Find where the given text appears and provide that cell's center as (x, y) coordinate. 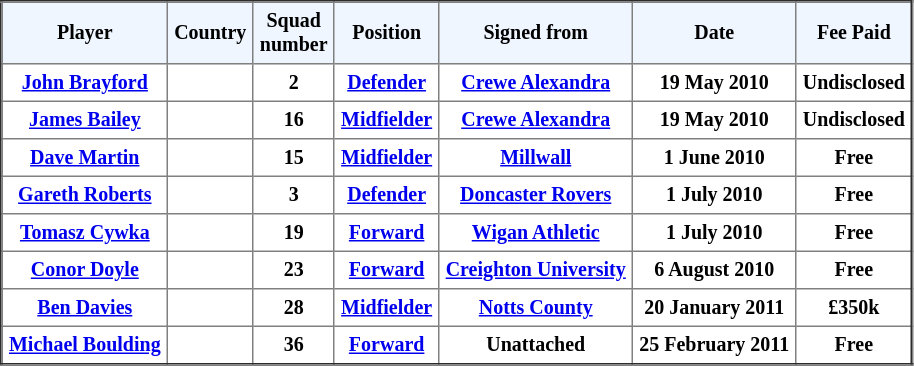
Ben Davies (85, 308)
Squadnumber (294, 33)
20 January 2011 (714, 308)
£350k (854, 308)
16 (294, 120)
36 (294, 345)
Unattached (536, 345)
28 (294, 308)
Country (210, 33)
2 (294, 83)
Player (85, 33)
6 August 2010 (714, 270)
Tomasz Cywka (85, 233)
Millwall (536, 158)
19 (294, 233)
John Brayford (85, 83)
Gareth Roberts (85, 195)
Date (714, 33)
Creighton University (536, 270)
Notts County (536, 308)
Doncaster Rovers (536, 195)
15 (294, 158)
Fee Paid (854, 33)
25 February 2011 (714, 345)
Signed from (536, 33)
1 June 2010 (714, 158)
Conor Doyle (85, 270)
Michael Boulding (85, 345)
23 (294, 270)
3 (294, 195)
Wigan Athletic (536, 233)
Dave Martin (85, 158)
Position (386, 33)
James Bailey (85, 120)
